Return the [x, y] coordinate for the center point of the cell that contains the specified text.  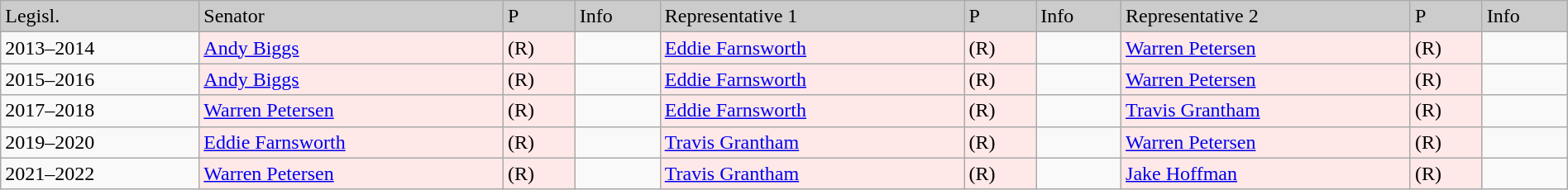
2021–2022 [100, 173]
2015–2016 [100, 79]
2019–2020 [100, 142]
2013–2014 [100, 48]
Representative 1 [812, 17]
Senator [351, 17]
Legisl. [100, 17]
Representative 2 [1266, 17]
2017–2018 [100, 111]
Jake Hoffman [1266, 173]
